Output the [X, Y] coordinate of the center of the cell containing the given text.  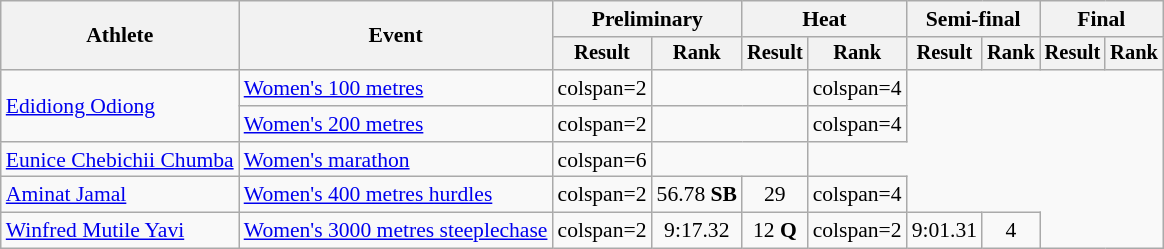
56.78 SB [698, 195]
4 [1011, 231]
Women's 400 metres hurdles [396, 195]
Women's 100 metres [396, 88]
Edidiong Odiong [120, 106]
9:01.31 [944, 231]
Heat [824, 19]
Aminat Jamal [120, 195]
9:17.32 [698, 231]
Athlete [120, 36]
Women's marathon [396, 160]
Event [396, 36]
Final [1102, 19]
Semi-final [974, 19]
Winfred Mutile Yavi [120, 231]
12 Q [775, 231]
Eunice Chebichii Chumba [120, 160]
Women's 200 metres [396, 124]
colspan=6 [602, 160]
Women's 3000 metres steeplechase [396, 231]
29 [775, 195]
Preliminary [647, 19]
